Return (X, Y) of the center of cell containing provided text 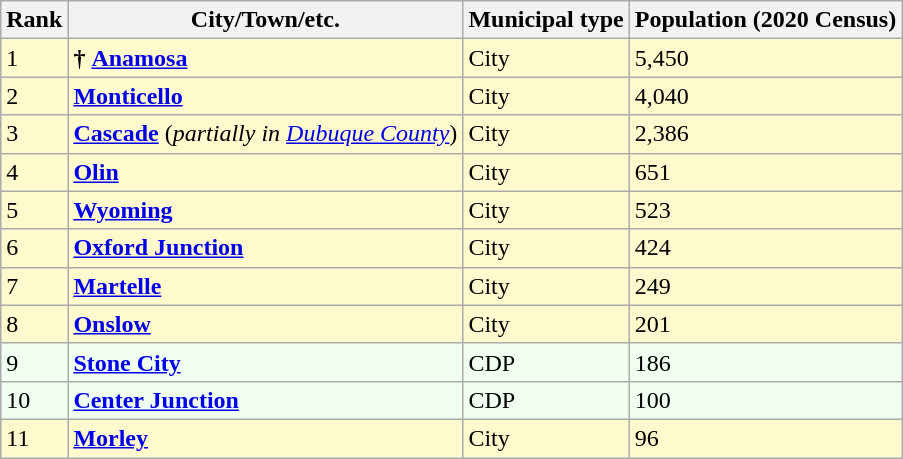
3 (34, 134)
8 (34, 324)
4,040 (765, 96)
100 (765, 400)
96 (765, 438)
1 (34, 58)
Stone City (266, 362)
7 (34, 286)
Center Junction (266, 400)
186 (765, 362)
2,386 (765, 134)
2 (34, 96)
Oxford Junction (266, 248)
Municipal type (546, 20)
5 (34, 210)
651 (765, 172)
424 (765, 248)
4 (34, 172)
5,450 (765, 58)
Wyoming (266, 210)
Population (2020 Census) (765, 20)
201 (765, 324)
Monticello (266, 96)
Martelle (266, 286)
† Anamosa (266, 58)
Morley (266, 438)
Rank (34, 20)
Onslow (266, 324)
6 (34, 248)
City/Town/etc. (266, 20)
523 (765, 210)
249 (765, 286)
10 (34, 400)
Cascade (partially in Dubuque County) (266, 134)
9 (34, 362)
Olin (266, 172)
11 (34, 438)
